Determine the (X, Y) coordinate at the center of the cell enclosing the given text.  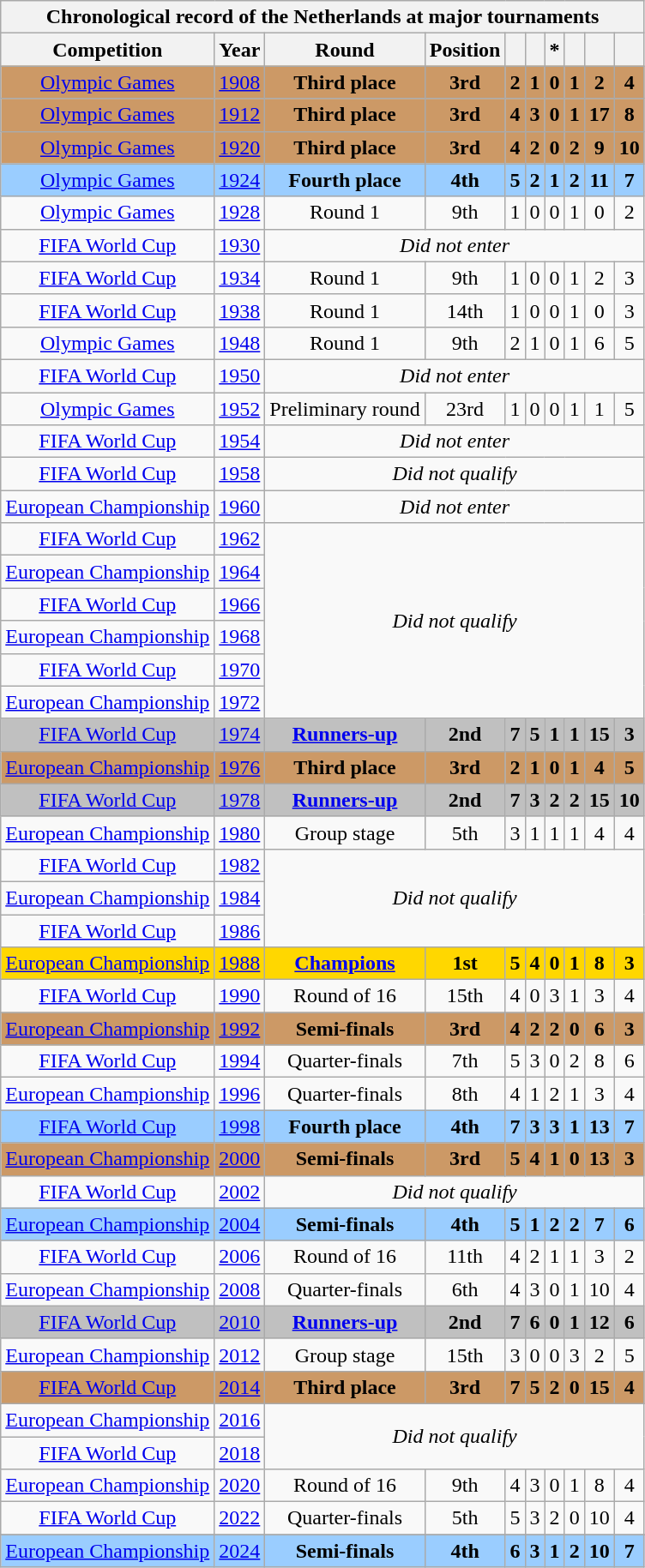
Competition (108, 50)
1976 (240, 767)
1950 (240, 375)
2010 (240, 1322)
1968 (240, 637)
8th (465, 1094)
1966 (240, 604)
2018 (240, 1453)
1970 (240, 670)
Year (240, 50)
11th (465, 1257)
1908 (240, 82)
1980 (240, 832)
11 (599, 180)
1992 (240, 1029)
1934 (240, 278)
1994 (240, 1061)
Chronological record of the Netherlands at major tournaments (322, 17)
2004 (240, 1224)
2024 (240, 1551)
1962 (240, 539)
1912 (240, 115)
1972 (240, 702)
1964 (240, 572)
1998 (240, 1126)
* (554, 50)
Preliminary round (345, 409)
Champions (345, 964)
14th (465, 310)
1988 (240, 964)
9 (599, 147)
1958 (240, 474)
1928 (240, 213)
Position (465, 50)
2016 (240, 1420)
2006 (240, 1257)
1924 (240, 180)
1996 (240, 1094)
1938 (240, 310)
1920 (240, 147)
1982 (240, 865)
1952 (240, 409)
7th (465, 1061)
2000 (240, 1159)
2002 (240, 1192)
1978 (240, 800)
2022 (240, 1518)
1st (465, 964)
Round (345, 50)
1986 (240, 930)
1948 (240, 343)
6th (465, 1289)
1974 (240, 735)
12 (599, 1322)
2014 (240, 1387)
23rd (465, 409)
1984 (240, 898)
17 (599, 115)
1954 (240, 442)
1990 (240, 996)
1960 (240, 507)
2020 (240, 1486)
2008 (240, 1289)
2012 (240, 1355)
1930 (240, 245)
